Locate the cell with the specified text and output its [X, Y] center coordinate. 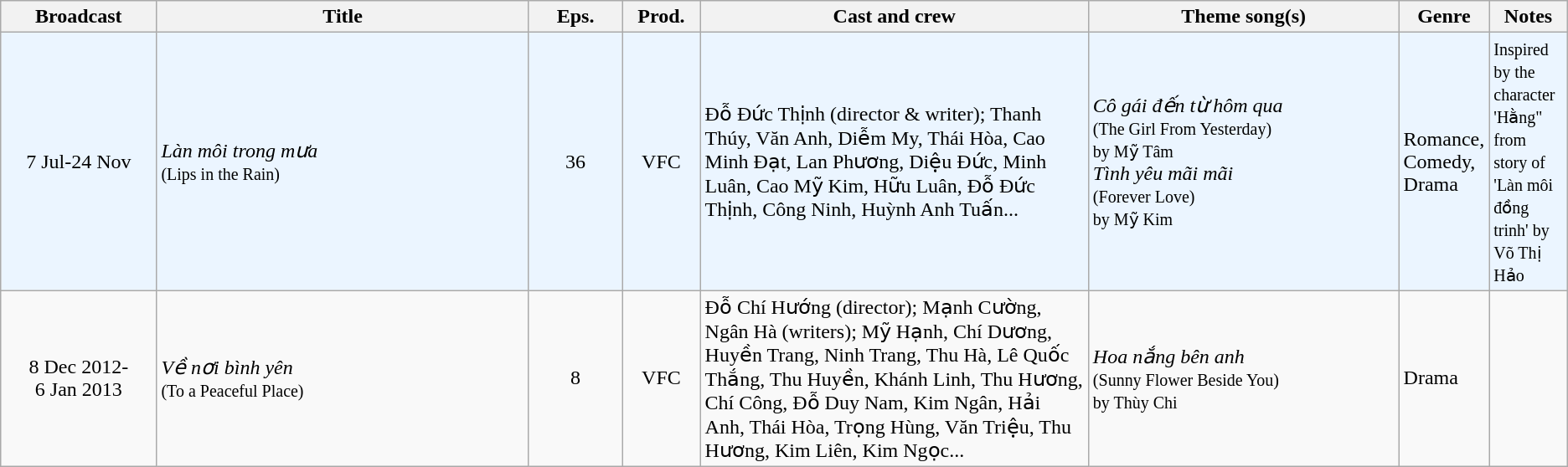
Prod. [662, 17]
8 Dec 2012-6 Jan 2013 [79, 378]
Cô gái đến từ hôm qua (The Girl From Yesterday)by Mỹ TâmTình yêu mãi mãi (Forever Love)by Mỹ Kim [1243, 162]
Inspired by the character 'Hằng" from story of 'Làn môi đồng trinh' by Võ Thị Hảo [1528, 162]
Eps. [575, 17]
Cast and crew [895, 17]
Romance, Comedy, Drama [1444, 162]
Genre [1444, 17]
Về nơi bình yên (To a Peaceful Place) [343, 378]
Làn môi trong mưa (Lips in the Rain) [343, 162]
Theme song(s) [1243, 17]
Hoa nắng bên anh (Sunny Flower Beside You)by Thùy Chi [1243, 378]
Broadcast [79, 17]
8 [575, 378]
36 [575, 162]
Drama [1444, 378]
Title [343, 17]
Notes [1528, 17]
7 Jul-24 Nov [79, 162]
